Extract the [X, Y] coordinate from the center of the cell holding the provided text.  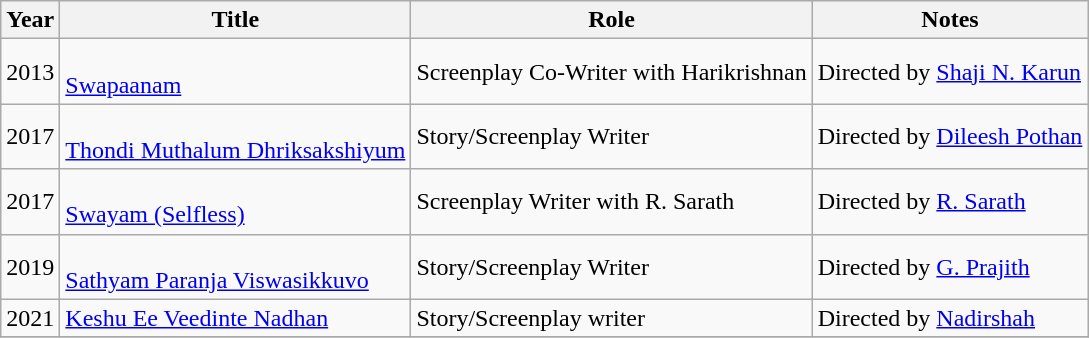
Directed by Nadirshah [950, 318]
Keshu Ee Veedinte Nadhan [236, 318]
Year [30, 20]
Role [612, 20]
2021 [30, 318]
Sathyam Paranja Viswasikkuvo [236, 266]
Directed by G. Prajith [950, 266]
Directed by Shaji N. Karun [950, 72]
2013 [30, 72]
Notes [950, 20]
2019 [30, 266]
Directed by R. Sarath [950, 202]
Story/Screenplay writer [612, 318]
Swapaanam [236, 72]
Title [236, 20]
Directed by Dileesh Pothan [950, 136]
Screenplay Writer with R. Sarath [612, 202]
Swayam (Selfless) [236, 202]
Screenplay Co-Writer with Harikrishnan [612, 72]
Thondi Muthalum Dhriksakshiyum [236, 136]
